Locate the cell with the specified text and output its [X, Y] center coordinate. 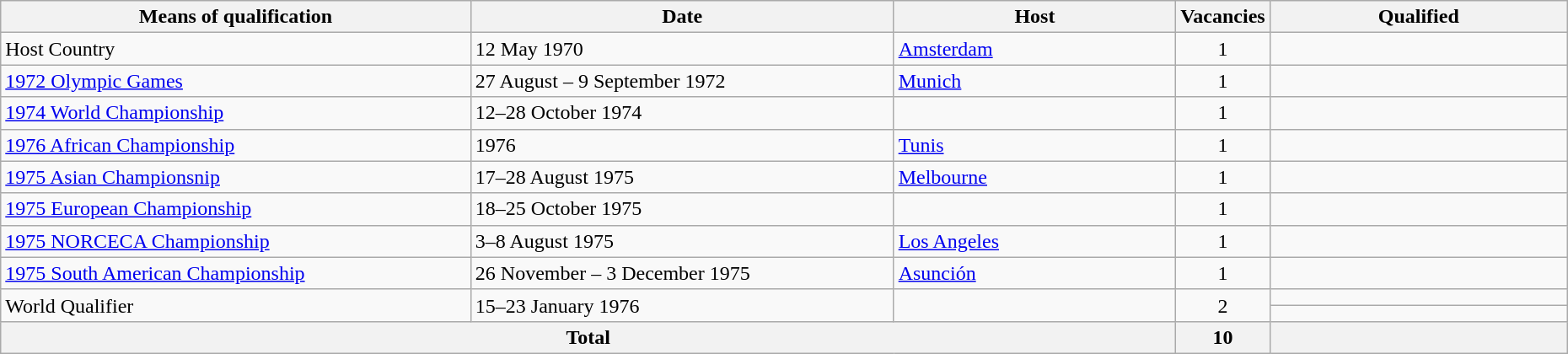
World Qualifier [236, 305]
Melbourne [1035, 177]
Amsterdam [1035, 49]
Asunción [1035, 273]
Means of qualification [236, 17]
17–28 August 1975 [682, 177]
Qualified [1418, 17]
2 [1223, 305]
Tunis [1035, 145]
15–23 January 1976 [682, 305]
1975 Asian Championsnip [236, 177]
3–8 August 1975 [682, 241]
Host Country [236, 49]
1976 [682, 145]
Munich [1035, 81]
12 May 1970 [682, 49]
Date [682, 17]
Vacancies [1223, 17]
1974 World Championship [236, 113]
1976 African Championship [236, 145]
1975 South American Championship [236, 273]
10 [1223, 337]
Los Angeles [1035, 241]
12–28 October 1974 [682, 113]
26 November – 3 December 1975 [682, 273]
Host [1035, 17]
27 August – 9 September 1972 [682, 81]
1972 Olympic Games [236, 81]
18–25 October 1975 [682, 209]
1975 NORCECA Championship [236, 241]
Total [588, 337]
1975 European Championship [236, 209]
